Search for the cell housing the specified text and yield its (X, Y) center coordinate. 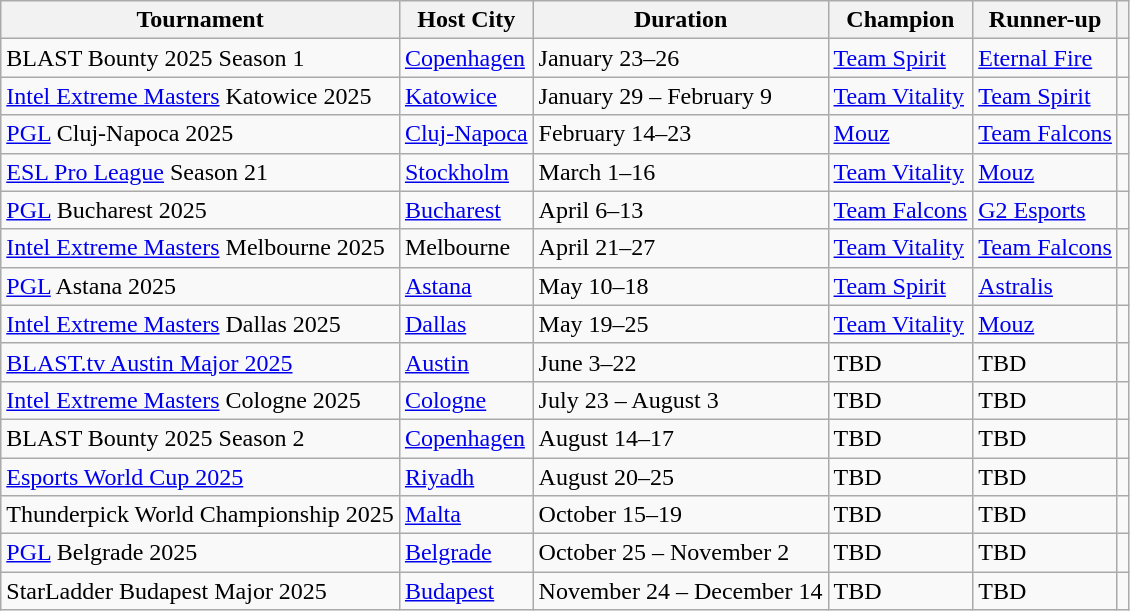
PGL Cluj-Napoca 2025 (200, 134)
Katowice (466, 96)
Malta (466, 515)
Champion (900, 20)
PGL Bucharest 2025 (200, 210)
February 14–23 (680, 134)
Cluj-Napoca (466, 134)
November 24 – December 14 (680, 591)
June 3–22 (680, 362)
Cologne (466, 400)
Belgrade (466, 553)
Riyadh (466, 477)
Eternal Fire (1046, 58)
October 15–19 (680, 515)
PGL Belgrade 2025 (200, 553)
Astralis (1046, 286)
Budapest (466, 591)
ESL Pro League Season 21 (200, 172)
August 14–17 (680, 438)
Astana (466, 286)
Duration (680, 20)
PGL Astana 2025 (200, 286)
Esports World Cup 2025 (200, 477)
Intel Extreme Masters Katowice 2025 (200, 96)
Intel Extreme Masters Dallas 2025 (200, 324)
May 10–18 (680, 286)
Intel Extreme Masters Cologne 2025 (200, 400)
April 6–13 (680, 210)
Dallas (466, 324)
January 29 – February 9 (680, 96)
July 23 – August 3 (680, 400)
April 21–27 (680, 248)
Runner-up (1046, 20)
Melbourne (466, 248)
May 19–25 (680, 324)
BLAST.tv Austin Major 2025 (200, 362)
October 25 – November 2 (680, 553)
Tournament (200, 20)
Bucharest (466, 210)
March 1–16 (680, 172)
Austin (466, 362)
August 20–25 (680, 477)
BLAST Bounty 2025 Season 1 (200, 58)
Stockholm (466, 172)
G2 Esports (1046, 210)
Host City (466, 20)
Thunderpick World Championship 2025 (200, 515)
BLAST Bounty 2025 Season 2 (200, 438)
January 23–26 (680, 58)
Intel Extreme Masters Melbourne 2025 (200, 248)
StarLadder Budapest Major 2025 (200, 591)
